Identify which cell holds the provided text, then report its (X, Y) central coordinate. 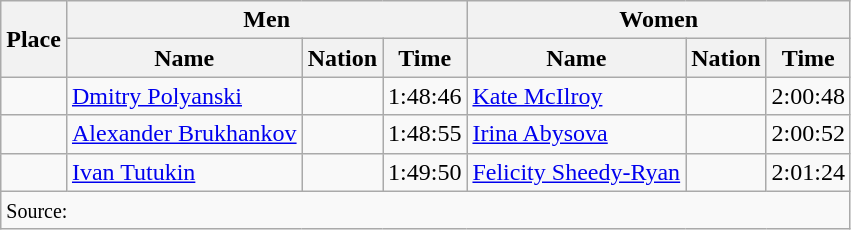
1:49:50 (425, 172)
Place (34, 39)
Dmitry Polyanski (184, 96)
Kate McIlroy (576, 96)
2:00:52 (808, 134)
2:01:24 (808, 172)
Felicity Sheedy-Ryan (576, 172)
1:48:55 (425, 134)
Alexander Brukhankov (184, 134)
Women (659, 20)
Men (266, 20)
1:48:46 (425, 96)
Irina Abysova (576, 134)
Ivan Tutukin (184, 172)
2:00:48 (808, 96)
Source: (426, 210)
